Find where the given text appears and provide that cell's center as (X, Y) coordinate. 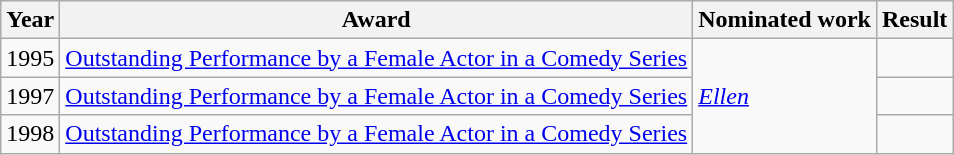
Nominated work (785, 20)
Award (376, 20)
1995 (30, 58)
1998 (30, 134)
Result (914, 20)
Year (30, 20)
Ellen (785, 96)
1997 (30, 96)
